Determine the (x, y) coordinate at the center of the cell enclosing the given text.  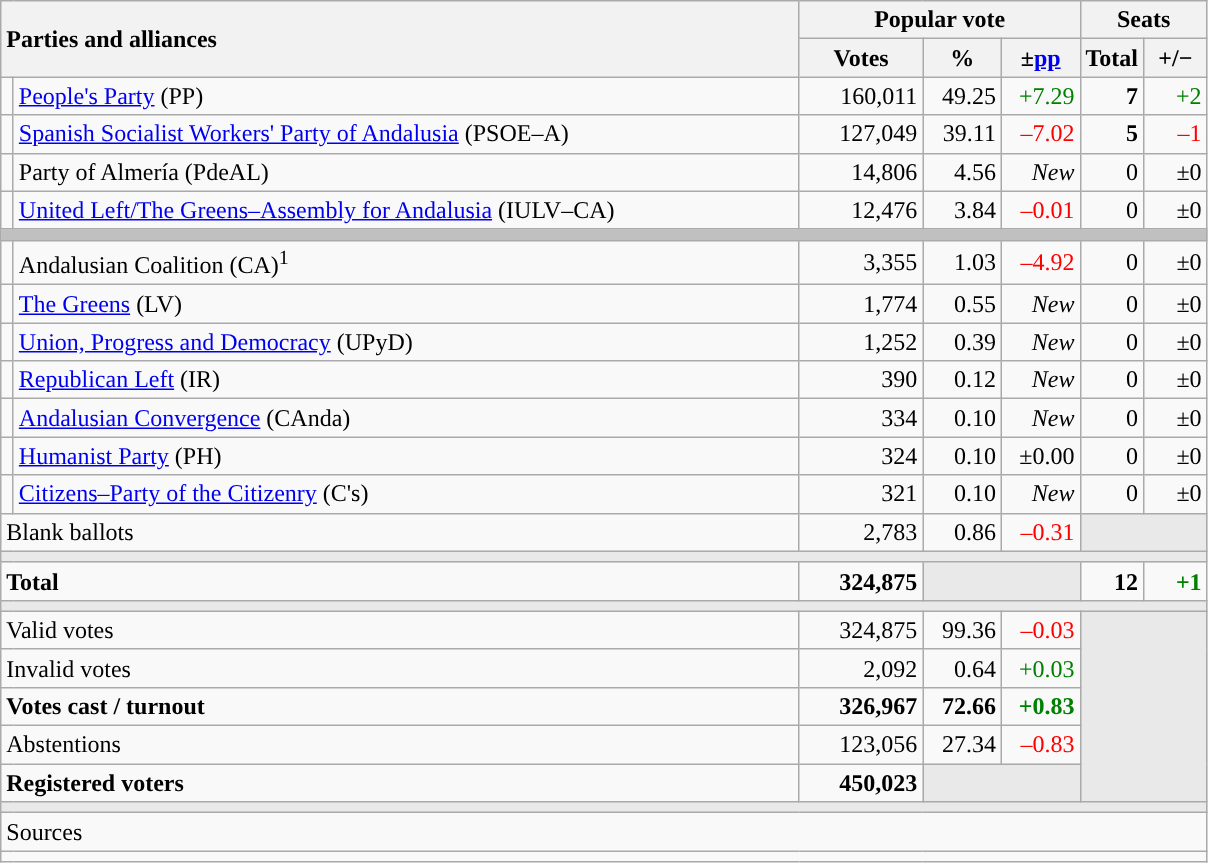
+1 (1176, 581)
1,252 (861, 342)
–4.92 (1040, 262)
The Greens (LV) (406, 304)
United Left/The Greens–Assembly for Andalusia (IULV–CA) (406, 210)
Seats (1144, 20)
2,783 (861, 532)
7 (1112, 96)
Republican Left (IR) (406, 380)
±pp (1040, 58)
2,092 (861, 668)
0.64 (962, 668)
+0.03 (1040, 668)
–0.01 (1040, 210)
Blank ballots (400, 532)
0.12 (962, 380)
Andalusian Convergence (CAnda) (406, 418)
390 (861, 380)
+7.29 (1040, 96)
Valid votes (400, 630)
Invalid votes (400, 668)
–1 (1176, 134)
+0.83 (1040, 706)
0.39 (962, 342)
–7.02 (1040, 134)
+2 (1176, 96)
72.66 (962, 706)
3,355 (861, 262)
Party of Almería (PdeAL) (406, 172)
Citizens–Party of the Citizenry (C's) (406, 494)
Abstentions (400, 745)
Andalusian Coalition (CA)1 (406, 262)
–0.83 (1040, 745)
Registered voters (400, 783)
Parties and alliances (400, 39)
Sources (604, 832)
334 (861, 418)
Popular vote (940, 20)
39.11 (962, 134)
0.86 (962, 532)
Union, Progress and Democracy (UPyD) (406, 342)
Spanish Socialist Workers' Party of Andalusia (PSOE–A) (406, 134)
123,056 (861, 745)
27.34 (962, 745)
12,476 (861, 210)
–0.03 (1040, 630)
5 (1112, 134)
321 (861, 494)
127,049 (861, 134)
3.84 (962, 210)
Votes cast / turnout (400, 706)
4.56 (962, 172)
0.55 (962, 304)
450,023 (861, 783)
99.36 (962, 630)
–0.31 (1040, 532)
160,011 (861, 96)
% (962, 58)
1,774 (861, 304)
±0.00 (1040, 456)
49.25 (962, 96)
+/− (1176, 58)
324 (861, 456)
Humanist Party (PH) (406, 456)
1.03 (962, 262)
14,806 (861, 172)
326,967 (861, 706)
Votes (861, 58)
12 (1112, 581)
People's Party (PP) (406, 96)
